Locate the cell with the specified text and output its [X, Y] center coordinate. 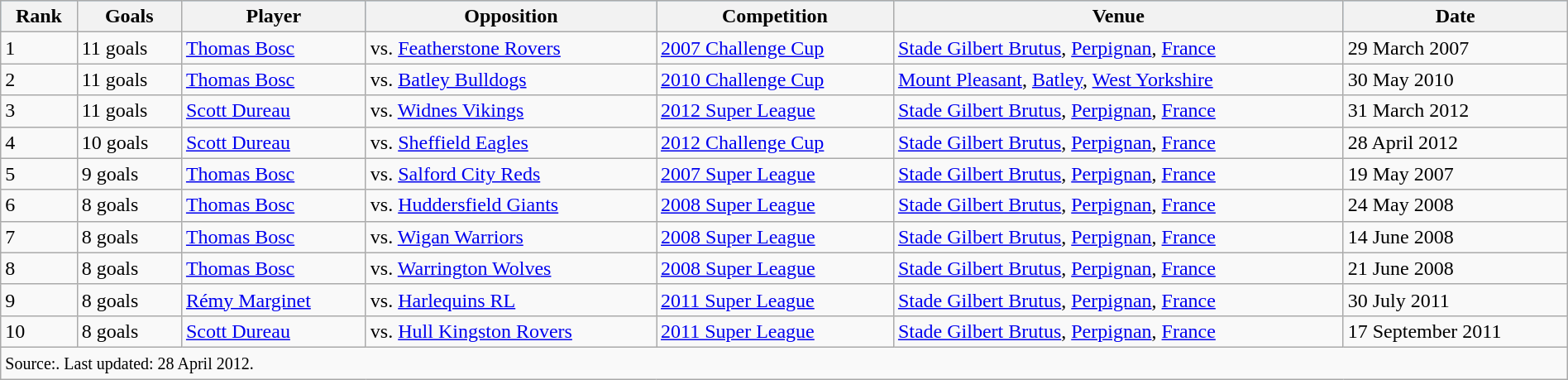
Competition [776, 17]
21 June 2008 [1456, 268]
17 September 2011 [1456, 331]
vs. Sheffield Eagles [511, 142]
30 May 2010 [1456, 79]
vs. Wigan Warriors [511, 237]
vs. Hull Kingston Rovers [511, 331]
19 May 2007 [1456, 174]
vs. Salford City Reds [511, 174]
5 [39, 174]
30 July 2011 [1456, 300]
2012 Super League [776, 111]
vs. Featherstone Rovers [511, 48]
1 [39, 48]
2007 Super League [776, 174]
29 March 2007 [1456, 48]
vs. Warrington Wolves [511, 268]
7 [39, 237]
vs. Batley Bulldogs [511, 79]
14 June 2008 [1456, 237]
10 [39, 331]
10 goals [129, 142]
Player [273, 17]
28 April 2012 [1456, 142]
24 May 2008 [1456, 205]
vs. Harlequins RL [511, 300]
Source:. Last updated: 28 April 2012. [784, 363]
9 goals [129, 174]
vs. Widnes Vikings [511, 111]
2007 Challenge Cup [776, 48]
9 [39, 300]
8 [39, 268]
Rank [39, 17]
Date [1456, 17]
vs. Huddersfield Giants [511, 205]
6 [39, 205]
2012 Challenge Cup [776, 142]
2 [39, 79]
Mount Pleasant, Batley, West Yorkshire [1118, 79]
2010 Challenge Cup [776, 79]
Venue [1118, 17]
3 [39, 111]
Opposition [511, 17]
Rémy Marginet [273, 300]
31 March 2012 [1456, 111]
4 [39, 142]
Goals [129, 17]
